Output the [X, Y] coordinate of the center of the cell containing the given text.  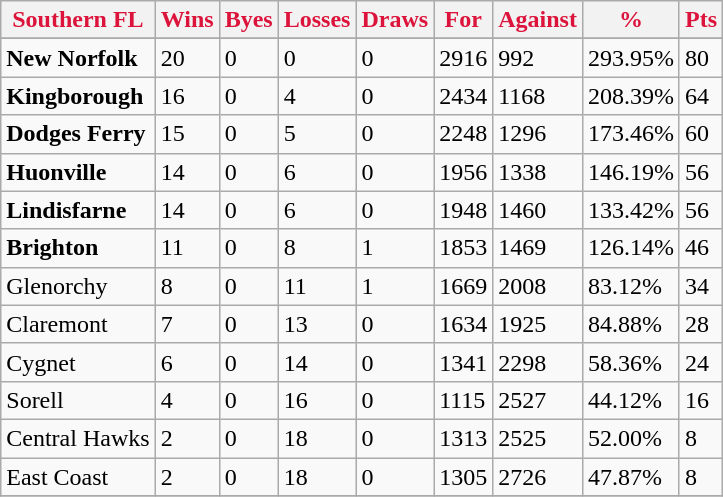
1853 [464, 248]
Brighton [78, 248]
84.88% [630, 324]
7 [187, 324]
1341 [464, 362]
Central Hawks [78, 438]
Losses [317, 20]
173.46% [630, 134]
992 [538, 58]
Sorell [78, 400]
24 [700, 362]
208.39% [630, 96]
Pts [700, 20]
2298 [538, 362]
1956 [464, 172]
47.87% [630, 477]
Claremont [78, 324]
44.12% [630, 400]
126.14% [630, 248]
1313 [464, 438]
Kingborough [78, 96]
2248 [464, 134]
Draws [395, 20]
15 [187, 134]
1460 [538, 210]
2527 [538, 400]
28 [700, 324]
5 [317, 134]
2008 [538, 286]
1168 [538, 96]
293.95% [630, 58]
2916 [464, 58]
133.42% [630, 210]
2525 [538, 438]
13 [317, 324]
Wins [187, 20]
1338 [538, 172]
1296 [538, 134]
Southern FL [78, 20]
83.12% [630, 286]
60 [700, 134]
Dodges Ferry [78, 134]
Glenorchy [78, 286]
Cygnet [78, 362]
New Norfolk [78, 58]
Against [538, 20]
1305 [464, 477]
46 [700, 248]
East Coast [78, 477]
1115 [464, 400]
146.19% [630, 172]
2726 [538, 477]
2434 [464, 96]
64 [700, 96]
1925 [538, 324]
34 [700, 286]
80 [700, 58]
For [464, 20]
1469 [538, 248]
52.00% [630, 438]
Byes [248, 20]
Huonville [78, 172]
1669 [464, 286]
Lindisfarne [78, 210]
20 [187, 58]
1948 [464, 210]
1634 [464, 324]
58.36% [630, 362]
% [630, 20]
